From the cell containing the given text, extract its center point as (X, Y) coordinate. 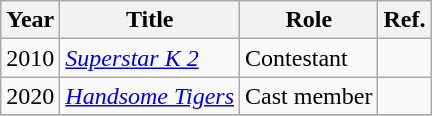
Year (30, 20)
Superstar K 2 (150, 58)
Contestant (309, 58)
Handsome Tigers (150, 96)
Cast member (309, 96)
2010 (30, 58)
2020 (30, 96)
Ref. (404, 20)
Title (150, 20)
Role (309, 20)
